Extract the [x, y] coordinate from the center of the cell holding the provided text.  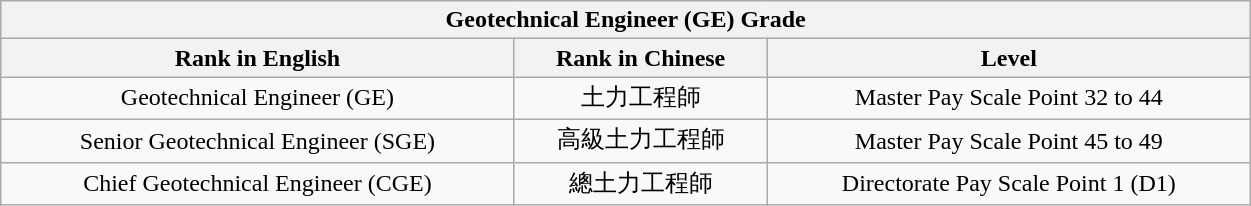
總土力工程師 [640, 184]
Geotechnical Engineer (GE) Grade [626, 20]
土力工程師 [640, 98]
Senior Geotechnical Engineer (SGE) [258, 140]
Rank in English [258, 58]
Directorate Pay Scale Point 1 (D1) [1009, 184]
Rank in Chinese [640, 58]
Geotechnical Engineer (GE) [258, 98]
高級土力工程師 [640, 140]
Master Pay Scale Point 32 to 44 [1009, 98]
Chief Geotechnical Engineer (CGE) [258, 184]
Level [1009, 58]
Master Pay Scale Point 45 to 49 [1009, 140]
